Return [X, Y] of the center of cell containing provided text 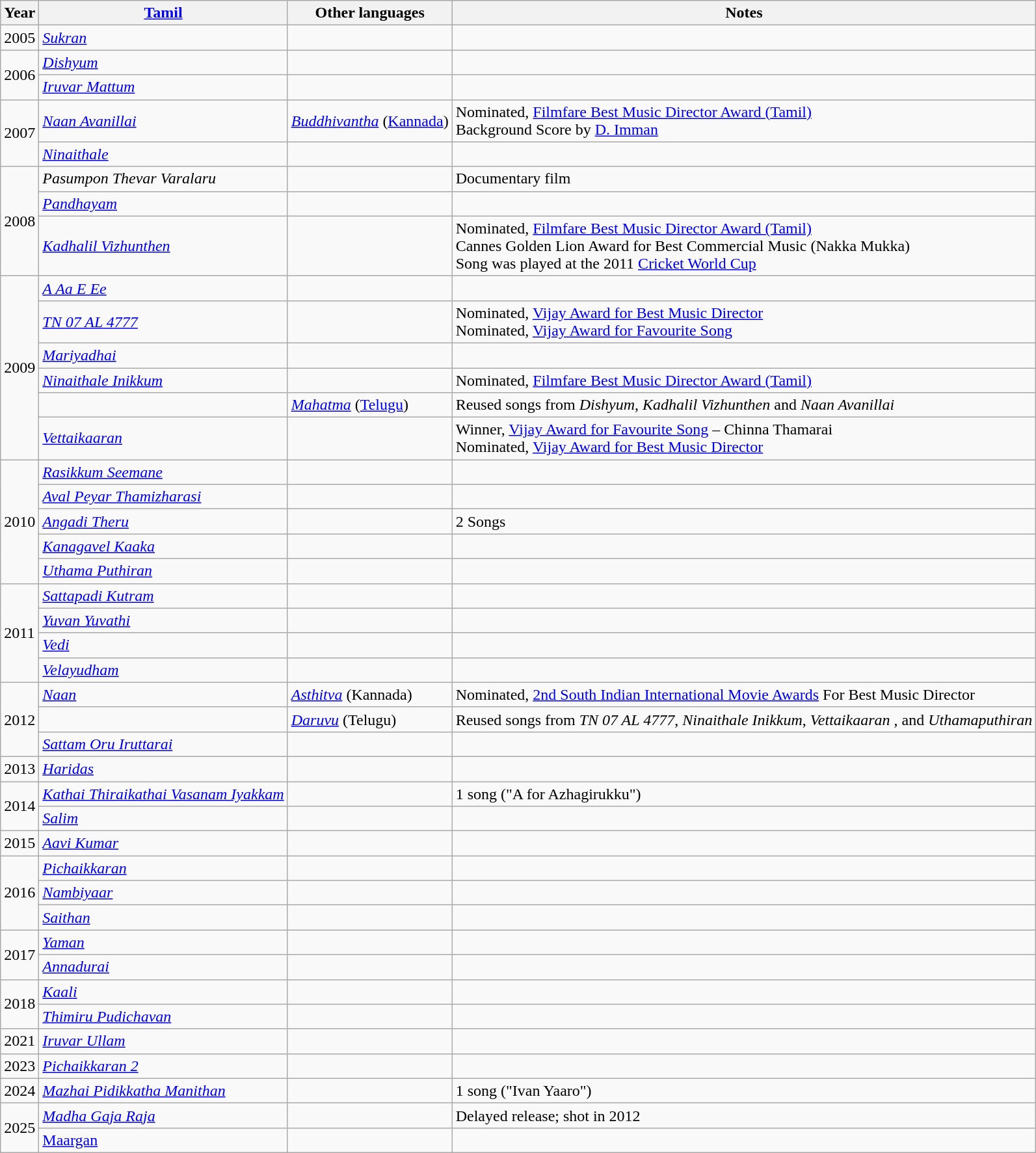
Yaman [163, 942]
Pichaikkaran 2 [163, 1066]
Thimiru Pudichavan [163, 1016]
2018 [20, 1004]
Saithan [163, 918]
Naan [163, 695]
Nominated, Filmfare Best Music Director Award (Tamil)Background Score by D. Imman [744, 121]
Iruvar Mattum [163, 87]
A Aa E Ee [163, 288]
Pichaikkaran [163, 868]
Reused songs from TN 07 AL 4777, Ninaithale Inikkum, Vettaikaaran , and Uthamaputhiran [744, 719]
Mariyadhai [163, 355]
1 song ("Ivan Yaaro") [744, 1091]
Rasikkum Seemane [163, 472]
Nominated, 2nd South Indian International Movie Awards For Best Music Director [744, 695]
Naan Avanillai [163, 121]
2009 [20, 367]
Pasumpon Thevar Varalaru [163, 179]
TN 07 AL 4777 [163, 321]
Mazhai Pidikkatha Manithan [163, 1091]
Aval Peyar Thamizharasi [163, 497]
2011 [20, 633]
2017 [20, 955]
Madha Gaja Raja [163, 1115]
Vettaikaaran [163, 438]
Kaali [163, 992]
Dishyum [163, 62]
Year [20, 13]
Kadhalil Vizhunthen [163, 246]
Documentary film [744, 179]
Winner, Vijay Award for Favourite Song – Chinna ThamaraiNominated, Vijay Award for Best Music Director [744, 438]
Iruvar Ullam [163, 1041]
2013 [20, 769]
Kathai Thiraikathai Vasanam Iyakkam [163, 794]
Nambiyaar [163, 893]
Tamil [163, 13]
Buddhivantha (Kannada) [369, 121]
2014 [20, 806]
Kanagavel Kaaka [163, 546]
2015 [20, 843]
Aavi Kumar [163, 843]
Daruvu (Telugu) [369, 719]
Salim [163, 819]
Angadi Theru [163, 522]
2005 [20, 38]
2025 [20, 1128]
2023 [20, 1066]
Vedi [163, 645]
Sattam Oru Iruttarai [163, 744]
2008 [20, 221]
Delayed release; shot in 2012 [744, 1115]
Sukran [163, 38]
2 Songs [744, 522]
Nominated, Filmfare Best Music Director Award (Tamil) [744, 380]
Haridas [163, 769]
2006 [20, 75]
1 song ("A for Azhagirukku") [744, 794]
Notes [744, 13]
Pandhayam [163, 204]
2024 [20, 1091]
Mahatma (Telugu) [369, 405]
Asthitva (Kannada) [369, 695]
Other languages [369, 13]
2021 [20, 1041]
Nominated, Vijay Award for Best Music DirectorNominated, Vijay Award for Favourite Song [744, 321]
Ninaithale Inikkum [163, 380]
Ninaithale [163, 154]
Velayudham [163, 670]
Yuvan Yuvathi [163, 620]
Annadurai [163, 967]
Sattapadi Kutram [163, 596]
Uthama Puthiran [163, 571]
Reused songs from Dishyum, Kadhalil Vizhunthen and Naan Avanillai [744, 405]
Maargan [163, 1140]
2016 [20, 893]
2007 [20, 133]
2010 [20, 522]
2012 [20, 719]
